From the cell containing the given text, extract its center point as (X, Y) coordinate. 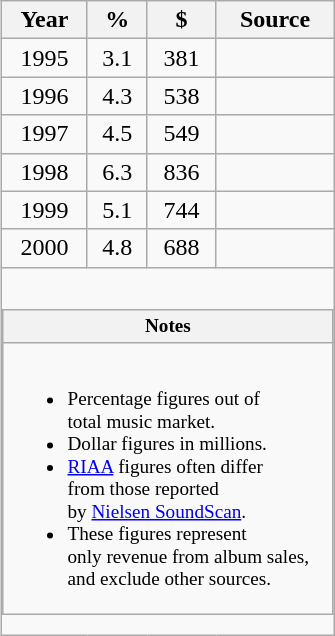
6.3 (117, 172)
4.3 (117, 96)
% (117, 20)
549 (182, 134)
2000 (44, 248)
688 (182, 248)
4.8 (117, 248)
$ (182, 20)
Source (275, 20)
5.1 (117, 210)
4.5 (117, 134)
1995 (44, 58)
538 (182, 96)
Year (44, 20)
1999 (44, 210)
836 (182, 172)
Notes (168, 326)
1997 (44, 134)
381 (182, 58)
3.1 (117, 58)
1996 (44, 96)
1998 (44, 172)
744 (182, 210)
